Capture the cell that displays the provided text and extract its [x, y] central coordinate. 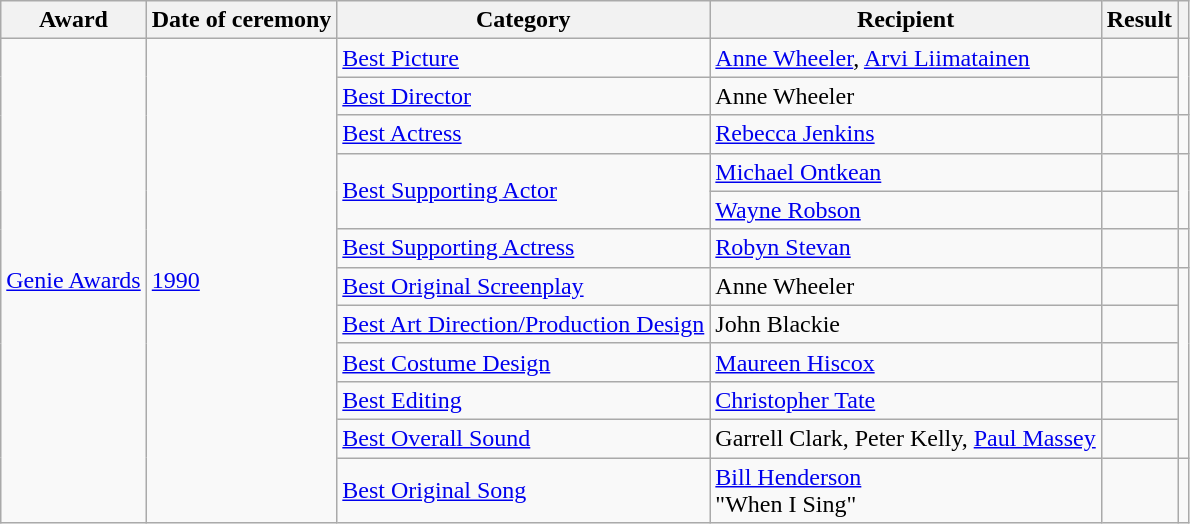
Best Director [524, 96]
Best Actress [524, 134]
Best Supporting Actor [524, 191]
Genie Awards [74, 281]
Bill Henderson"When I Sing" [906, 490]
Wayne Robson [906, 210]
Robyn Stevan [906, 248]
Best Supporting Actress [524, 248]
Best Costume Design [524, 362]
Michael Ontkean [906, 172]
John Blackie [906, 324]
Best Original Song [524, 490]
Award [74, 20]
Anne Wheeler, Arvi Liimatainen [906, 58]
Best Overall Sound [524, 438]
Best Art Direction/Production Design [524, 324]
Maureen Hiscox [906, 362]
Garrell Clark, Peter Kelly, Paul Massey [906, 438]
Best Picture [524, 58]
Recipient [906, 20]
Date of ceremony [242, 20]
1990 [242, 281]
Category [524, 20]
Christopher Tate [906, 400]
Best Editing [524, 400]
Result [1139, 20]
Best Original Screenplay [524, 286]
Rebecca Jenkins [906, 134]
